Output the [X, Y] coordinate of the center of the cell containing the given text.  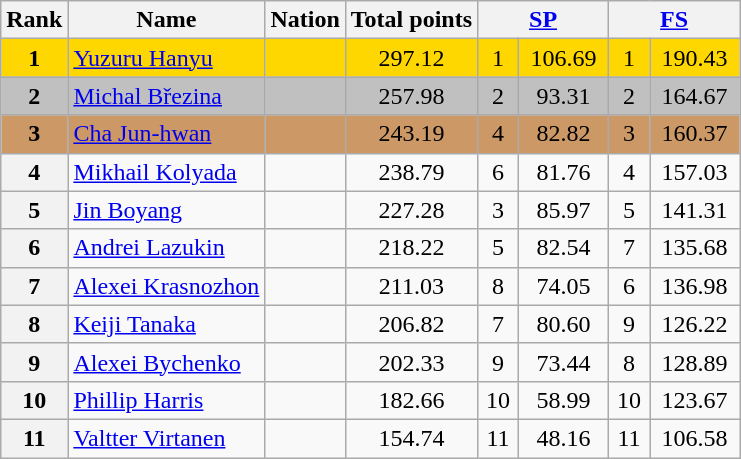
Name [166, 20]
126.22 [695, 324]
Rank [34, 20]
160.37 [695, 134]
123.67 [695, 400]
Keiji Tanaka [166, 324]
135.68 [695, 248]
297.12 [411, 58]
211.03 [411, 286]
82.82 [563, 134]
73.44 [563, 362]
243.19 [411, 134]
Alexei Bychenko [166, 362]
58.99 [563, 400]
238.79 [411, 172]
Yuzuru Hanyu [166, 58]
Total points [411, 20]
Cha Jun-hwan [166, 134]
82.54 [563, 248]
SP [544, 20]
106.58 [695, 438]
206.82 [411, 324]
257.98 [411, 96]
202.33 [411, 362]
154.74 [411, 438]
81.76 [563, 172]
Phillip Harris [166, 400]
FS [674, 20]
Mikhail Kolyada [166, 172]
85.97 [563, 210]
80.60 [563, 324]
106.69 [563, 58]
Andrei Lazukin [166, 248]
190.43 [695, 58]
Valtter Virtanen [166, 438]
136.98 [695, 286]
93.31 [563, 96]
164.67 [695, 96]
157.03 [695, 172]
141.31 [695, 210]
182.66 [411, 400]
48.16 [563, 438]
74.05 [563, 286]
Alexei Krasnozhon [166, 286]
Michal Březina [166, 96]
Nation [305, 20]
218.22 [411, 248]
Jin Boyang [166, 210]
128.89 [695, 362]
227.28 [411, 210]
